From the cell containing the given text, extract its center point as (x, y) coordinate. 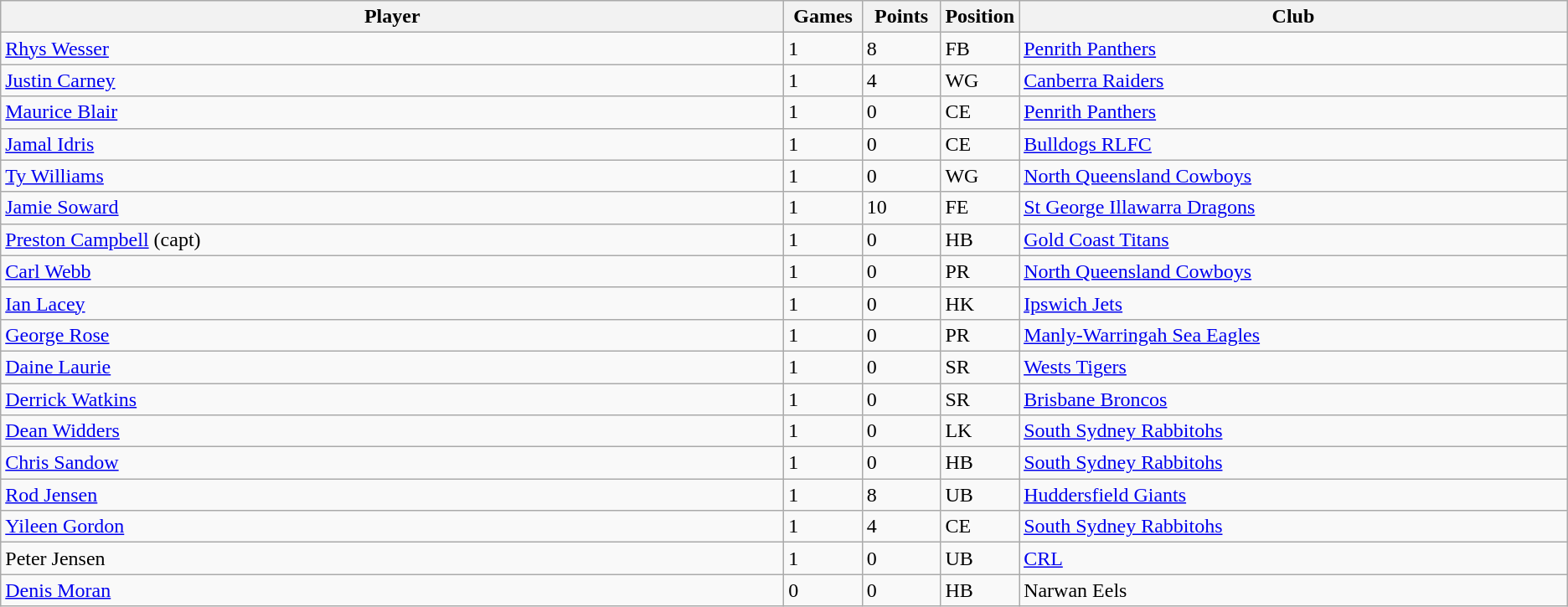
Ian Lacey (392, 303)
Ty Williams (392, 176)
Manly-Warringah Sea Eagles (1293, 335)
Brisbane Broncos (1293, 399)
Club (1293, 17)
Huddersfield Giants (1293, 495)
Narwan Eels (1293, 590)
Yileen Gordon (392, 527)
Rod Jensen (392, 495)
Games (823, 17)
Justin Carney (392, 80)
Maurice Blair (392, 112)
Bulldogs RLFC (1293, 144)
George Rose (392, 335)
Dean Widders (392, 431)
Rhys Wesser (392, 49)
Derrick Watkins (392, 399)
Peter Jensen (392, 558)
Denis Moran (392, 590)
Points (901, 17)
CRL (1293, 558)
Carl Webb (392, 271)
Ipswich Jets (1293, 303)
Player (392, 17)
Jamie Soward (392, 208)
FE (980, 208)
FB (980, 49)
LK (980, 431)
Gold Coast Titans (1293, 239)
Chris Sandow (392, 463)
Wests Tigers (1293, 367)
Daine Laurie (392, 367)
Canberra Raiders (1293, 80)
Jamal Idris (392, 144)
Preston Campbell (capt) (392, 239)
HK (980, 303)
Position (980, 17)
St George Illawarra Dragons (1293, 208)
10 (901, 208)
